Determine the [X, Y] coordinate at the center of the cell enclosing the given text.  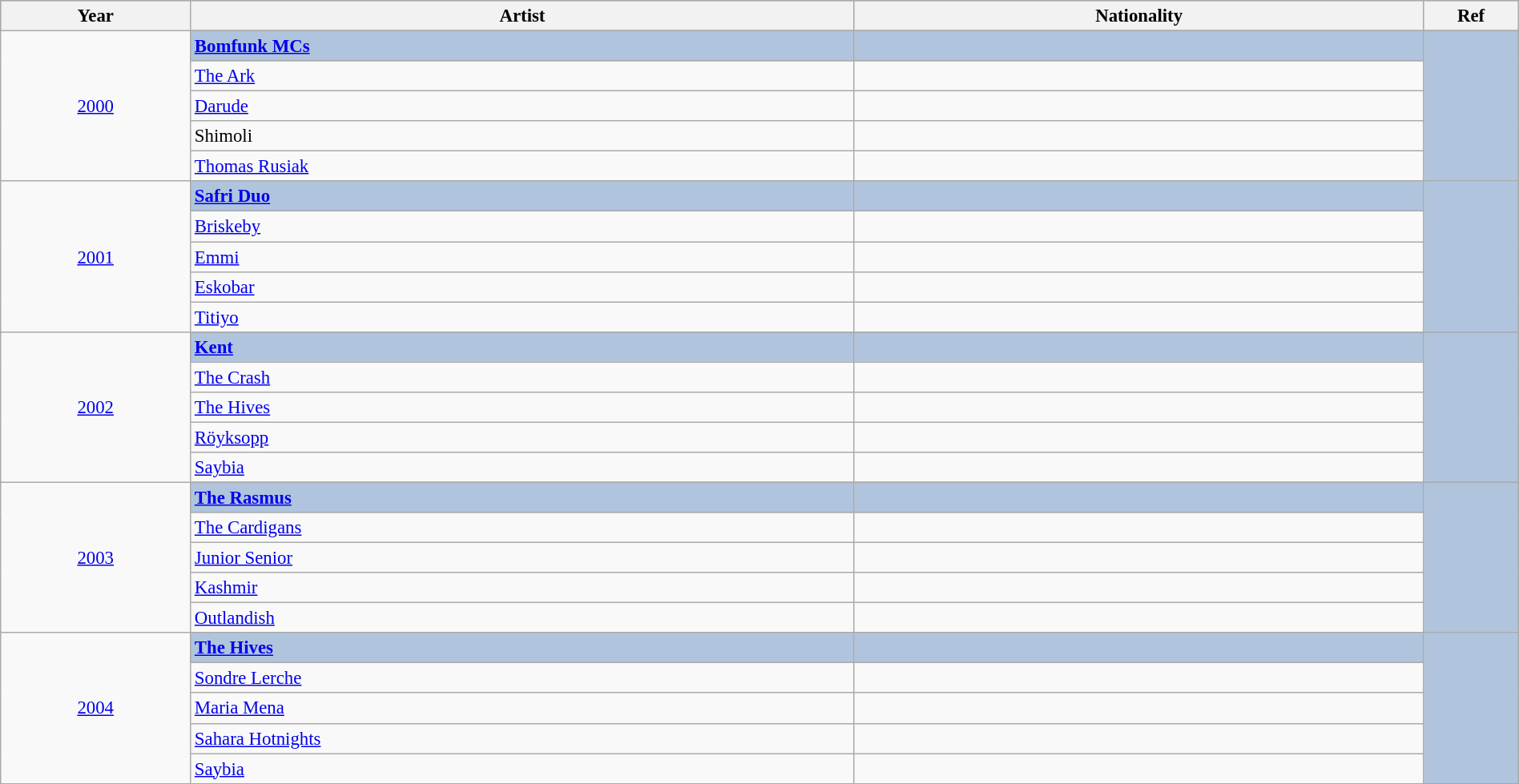
2002 [96, 407]
Thomas Rusiak [522, 167]
2003 [96, 557]
Year [96, 16]
Bomfunk MCs [522, 46]
2004 [96, 708]
Safri Duo [522, 196]
Emmi [522, 257]
The Ark [522, 76]
Eskobar [522, 287]
The Crash [522, 377]
Kashmir [522, 588]
Nationality [1138, 16]
Sondre Lerche [522, 678]
Briskeby [522, 227]
Ref [1471, 16]
Röyksopp [522, 437]
The Cardigans [522, 528]
Kent [522, 347]
Sahara Hotnights [522, 738]
Junior Senior [522, 558]
2000 [96, 107]
Titiyo [522, 317]
Outlandish [522, 618]
2001 [96, 256]
Maria Mena [522, 709]
Darude [522, 107]
Shimoli [522, 136]
Artist [522, 16]
The Rasmus [522, 497]
